Output the (x, y) coordinate of the center of the cell containing the given text.  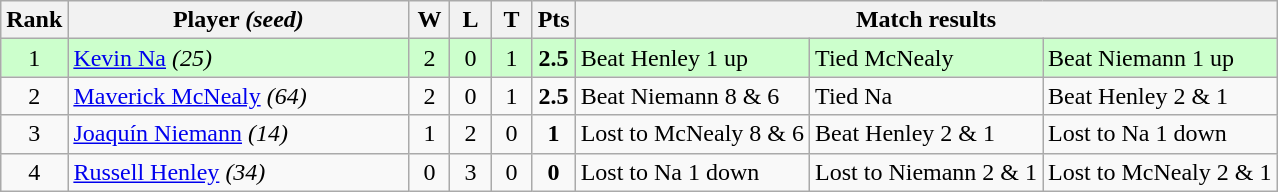
Beat Henley 1 up (692, 58)
Tied Na (926, 96)
W (430, 20)
Lost to McNealy 8 & 6 (692, 134)
Beat Niemann 1 up (1160, 58)
Player (seed) (238, 20)
Joaquín Niemann (14) (238, 134)
Pts (554, 20)
L (470, 20)
T (512, 20)
Maverick McNealy (64) (238, 96)
Match results (926, 20)
Kevin Na (25) (238, 58)
Lost to McNealy 2 & 1 (1160, 172)
4 (34, 172)
Russell Henley (34) (238, 172)
Tied McNealy (926, 58)
Beat Niemann 8 & 6 (692, 96)
Lost to Niemann 2 & 1 (926, 172)
Rank (34, 20)
